Output the [X, Y] coordinate of the center of the cell containing the given text.  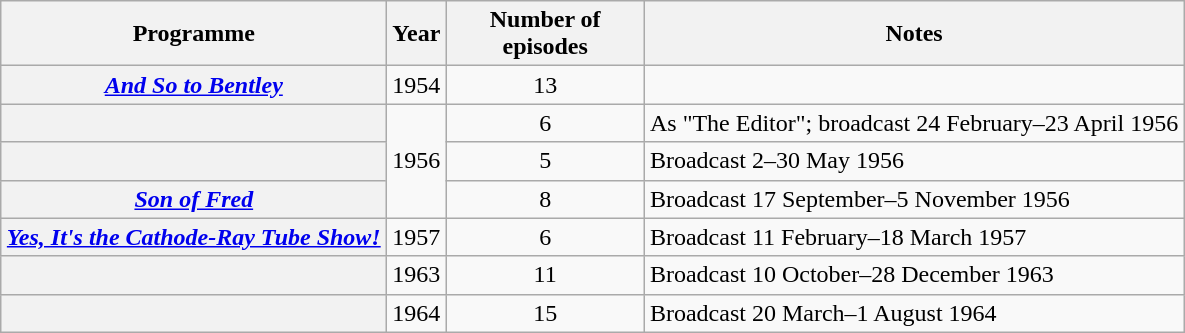
And So to Bentley [194, 85]
8 [546, 199]
Broadcast 20 March–1 August 1964 [914, 313]
Broadcast 17 September–5 November 1956 [914, 199]
Son of Fred [194, 199]
1956 [416, 161]
Programme [194, 34]
As "The Editor"; broadcast 24 February–23 April 1956 [914, 123]
Year [416, 34]
Broadcast 2–30 May 1956 [914, 161]
15 [546, 313]
11 [546, 275]
Broadcast 11 February–18 March 1957 [914, 237]
1954 [416, 85]
13 [546, 85]
Number of episodes [546, 34]
Broadcast 10 October–28 December 1963 [914, 275]
1963 [416, 275]
1964 [416, 313]
Notes [914, 34]
1957 [416, 237]
5 [546, 161]
Yes, It's the Cathode-Ray Tube Show! [194, 237]
